Identify which cell holds the provided text, then report its (X, Y) central coordinate. 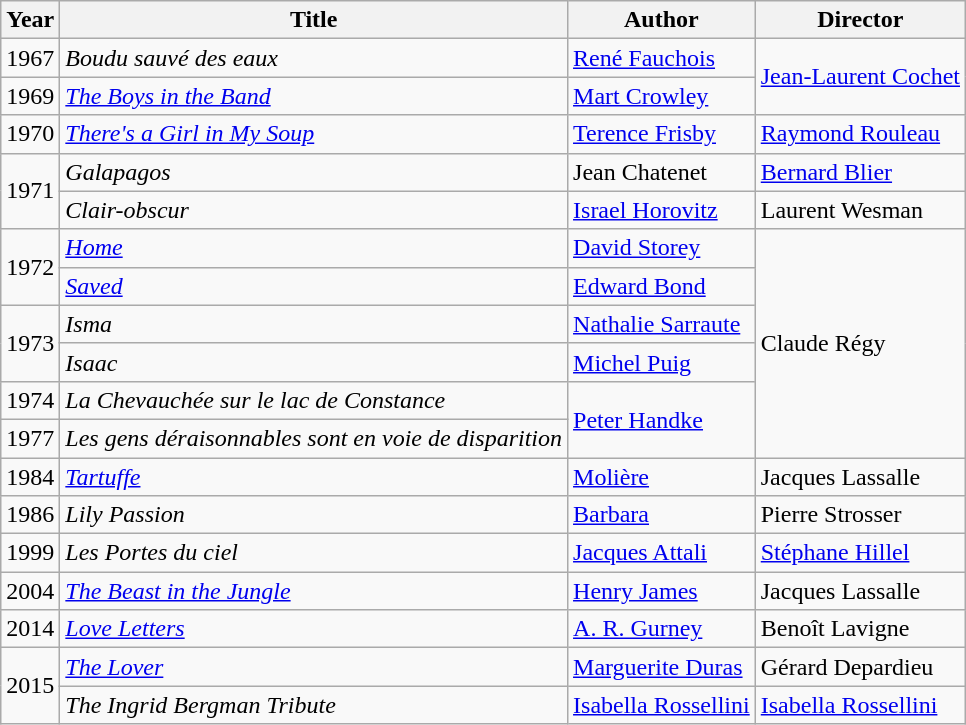
1969 (30, 96)
Pierre Strosser (860, 515)
1971 (30, 191)
Love Letters (314, 629)
1999 (30, 553)
Lily Passion (314, 515)
Les Portes du ciel (314, 553)
2015 (30, 686)
Clair-obscur (314, 210)
Terence Frisby (662, 134)
1984 (30, 477)
Molière (662, 477)
Marguerite Duras (662, 667)
Stéphane Hillel (860, 553)
1977 (30, 438)
Jean-Laurent Cochet (860, 77)
Bernard Blier (860, 172)
Laurent Wesman (860, 210)
Title (314, 20)
1974 (30, 400)
There's a Girl in My Soup (314, 134)
The Lover (314, 667)
René Fauchois (662, 58)
Nathalie Sarraute (662, 324)
1972 (30, 267)
Jacques Attali (662, 553)
Edward Bond (662, 286)
Raymond Rouleau (860, 134)
1973 (30, 343)
Isma (314, 324)
Mart Crowley (662, 96)
2014 (30, 629)
Jean Chatenet (662, 172)
The Beast in the Jungle (314, 591)
Les gens déraisonnables sont en voie de disparition (314, 438)
1970 (30, 134)
1967 (30, 58)
David Storey (662, 248)
Barbara (662, 515)
Saved (314, 286)
Henry James (662, 591)
Boudu sauvé des eaux (314, 58)
The Ingrid Bergman Tribute (314, 705)
Israel Horovitz (662, 210)
Tartuffe (314, 477)
Galapagos (314, 172)
The Boys in the Band (314, 96)
Home (314, 248)
2004 (30, 591)
Year (30, 20)
Gérard Depardieu (860, 667)
Michel Puig (662, 362)
Author (662, 20)
A. R. Gurney (662, 629)
La Chevauchée sur le lac de Constance (314, 400)
Claude Régy (860, 343)
Isaac (314, 362)
1986 (30, 515)
Peter Handke (662, 419)
Benoît Lavigne (860, 629)
Director (860, 20)
